Return (x, y) of the center of cell containing provided text 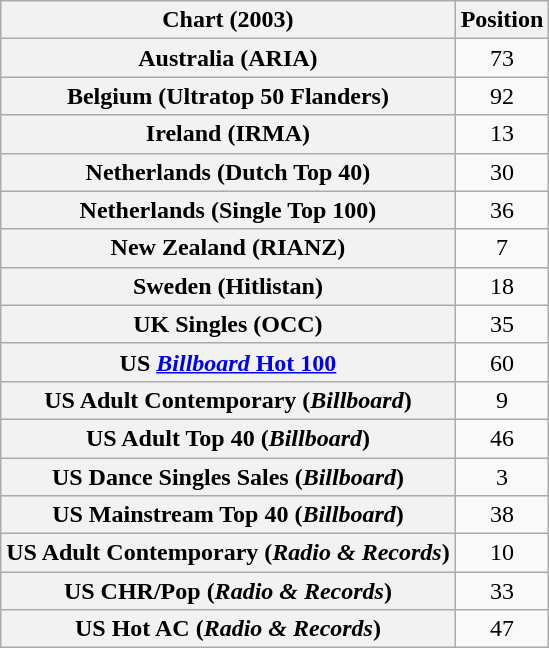
Australia (ARIA) (228, 58)
New Zealand (RIANZ) (228, 248)
46 (502, 438)
Netherlands (Single Top 100) (228, 210)
Position (502, 20)
Ireland (IRMA) (228, 134)
60 (502, 362)
30 (502, 172)
92 (502, 96)
US Adult Contemporary (Radio & Records) (228, 553)
US Hot AC (Radio & Records) (228, 629)
36 (502, 210)
US Adult Top 40 (Billboard) (228, 438)
Belgium (Ultratop 50 Flanders) (228, 96)
73 (502, 58)
US Dance Singles Sales (Billboard) (228, 477)
13 (502, 134)
9 (502, 400)
Chart (2003) (228, 20)
3 (502, 477)
Netherlands (Dutch Top 40) (228, 172)
UK Singles (OCC) (228, 324)
10 (502, 553)
US Adult Contemporary (Billboard) (228, 400)
38 (502, 515)
47 (502, 629)
US Mainstream Top 40 (Billboard) (228, 515)
US CHR/Pop (Radio & Records) (228, 591)
33 (502, 591)
7 (502, 248)
18 (502, 286)
US Billboard Hot 100 (228, 362)
35 (502, 324)
Sweden (Hitlistan) (228, 286)
